Extract the [x, y] coordinate from the center of the cell holding the provided text.  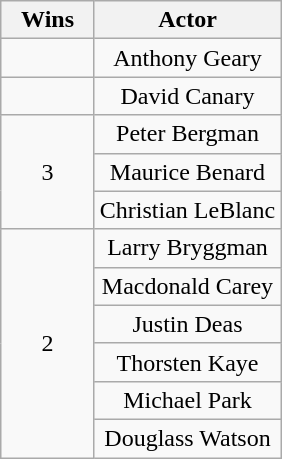
David Canary [187, 96]
Anthony Geary [187, 58]
Justin Deas [187, 324]
Christian LeBlanc [187, 210]
2 [48, 343]
Thorsten Kaye [187, 362]
Actor [187, 20]
Peter Bergman [187, 134]
Larry Bryggman [187, 248]
Maurice Benard [187, 172]
Wins [48, 20]
Macdonald Carey [187, 286]
3 [48, 172]
Douglass Watson [187, 438]
Michael Park [187, 400]
